Return [X, Y] of the center of cell containing provided text 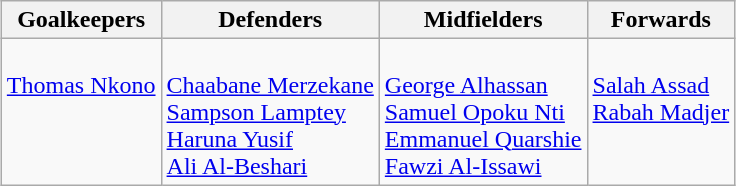
Goalkeepers [81, 20]
Thomas Nkono [81, 112]
Forwards [661, 20]
Defenders [270, 20]
George Alhassan Samuel Opoku Nti Emmanuel Quarshie Fawzi Al-Issawi [483, 112]
Midfielders [483, 20]
Salah Assad Rabah Madjer [661, 112]
Chaabane Merzekane Sampson Lamptey Haruna Yusif Ali Al-Beshari [270, 112]
